Pinpoint the cell where the given text exists, returning its [X, Y] midpoint coordinate. 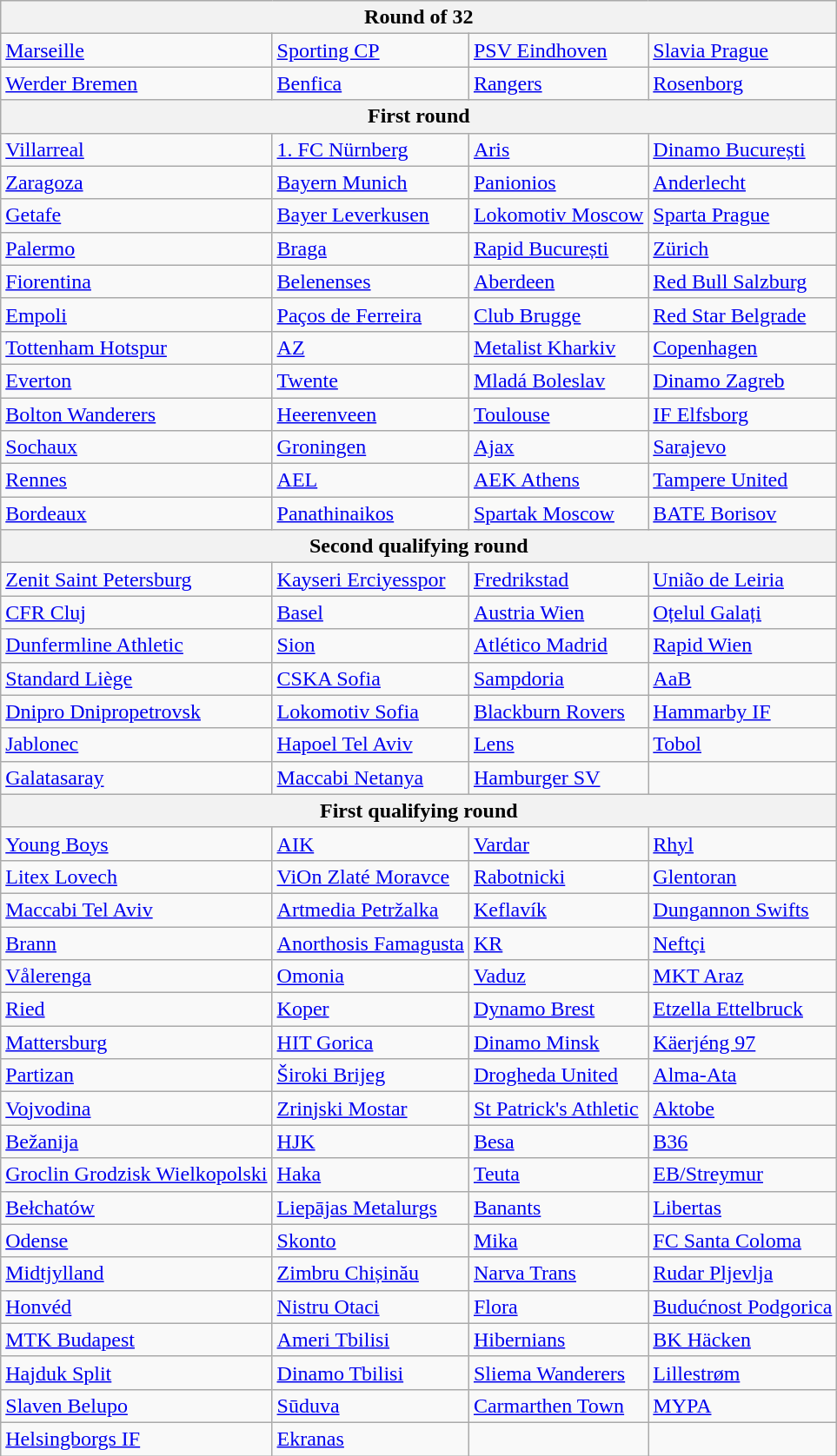
Bełchatów [136, 1208]
Dinamo Minsk [558, 1042]
Slaven Belupo [136, 1406]
Mattersburg [136, 1042]
Koper [370, 1009]
Etzella Ettelbruck [742, 1009]
Budućnost Podgorica [742, 1307]
Aberdeen [558, 281]
Aris [558, 149]
Mladá Boleslav [558, 381]
Rosenborg [742, 83]
Palermo [136, 248]
Oțelul Galați [742, 612]
Kayseri Erciyesspor [370, 579]
Ekranas [370, 1439]
Dinamo Tbilisi [370, 1373]
Sarajevo [742, 447]
Tottenham Hotspur [136, 347]
Alma-Ata [742, 1075]
Vålerenga [136, 976]
Partizan [136, 1075]
Keflavík [558, 910]
Paços de Ferreira [370, 314]
Rangers [558, 83]
Nistru Otaci [370, 1307]
Maccabi Tel Aviv [136, 910]
Anorthosis Famagusta [370, 943]
Young Boys [136, 844]
Sporting CP [370, 50]
Sion [370, 645]
CSKA Sofia [370, 678]
Ajax [558, 447]
Bordeaux [136, 513]
Sparta Prague [742, 215]
EB/Streymur [742, 1175]
Atlético Madrid [558, 645]
Ried [136, 1009]
Rapid București [558, 248]
Dinamo București [742, 149]
Red Star Belgrade [742, 314]
Mika [558, 1241]
Sochaux [136, 447]
Liepājas Metalurgs [370, 1208]
Groningen [370, 447]
Copenhagen [742, 347]
AZ [370, 347]
Bolton Wanderers [136, 414]
Litex Lovech [136, 877]
KR [558, 943]
Fiorentina [136, 281]
MYPA [742, 1406]
Zimbru Chișinău [370, 1274]
Club Brugge [558, 314]
Zrinjski Mostar [370, 1109]
Twente [370, 381]
CFR Cluj [136, 612]
Second qualifying round [419, 546]
Maccabi Netanya [370, 778]
1. FC Nürnberg [370, 149]
União de Leiria [742, 579]
Lokomotiv Moscow [558, 215]
Ameri Tbilisi [370, 1340]
First qualifying round [419, 811]
Hapoel Tel Aviv [370, 745]
Tobol [742, 745]
Tampere United [742, 480]
Lillestrøm [742, 1373]
Benfica [370, 83]
Zaragoza [136, 182]
Rudar Pljevlja [742, 1274]
Rennes [136, 480]
Hammarby IF [742, 711]
BK Häcken [742, 1340]
Odense [136, 1241]
AaB [742, 678]
Skonto [370, 1241]
Bežanija [136, 1142]
Galatasaray [136, 778]
MTK Budapest [136, 1340]
Omonia [370, 976]
Hibernians [558, 1340]
Artmedia Petržalka [370, 910]
Belenenses [370, 281]
Villarreal [136, 149]
Besa [558, 1142]
AEK Athens [558, 480]
Jablonec [136, 745]
IF Elfsborg [742, 414]
Heerenveen [370, 414]
Teuta [558, 1175]
Libertas [742, 1208]
Široki Brijeg [370, 1075]
Neftçi [742, 943]
Getafe [136, 215]
HJK [370, 1142]
Hajduk Split [136, 1373]
Fredrikstad [558, 579]
Panathinaikos [370, 513]
Anderlecht [742, 182]
Lokomotiv Sofia [370, 711]
Käerjéng 97 [742, 1042]
Vardar [558, 844]
St Patrick's Athletic [558, 1109]
PSV Eindhoven [558, 50]
Dynamo Brest [558, 1009]
Rapid Wien [742, 645]
Basel [370, 612]
Haka [370, 1175]
Bayern Munich [370, 182]
Zürich [742, 248]
Vaduz [558, 976]
BATE Borisov [742, 513]
Bayer Leverkusen [370, 215]
Rabotnicki [558, 877]
Dnipro Dnipropetrovsk [136, 711]
First round [419, 116]
Vojvodina [136, 1109]
Lens [558, 745]
Slavia Prague [742, 50]
B36 [742, 1142]
Drogheda United [558, 1075]
Brann [136, 943]
Honvéd [136, 1307]
Dinamo Zagreb [742, 381]
Blackburn Rovers [558, 711]
ViOn Zlaté Moravce [370, 877]
Sliema Wanderers [558, 1373]
AIK [370, 844]
Marseille [136, 50]
Toulouse [558, 414]
Spartak Moscow [558, 513]
Aktobe [742, 1109]
AEL [370, 480]
Empoli [136, 314]
Flora [558, 1307]
Metalist Kharkiv [558, 347]
Banants [558, 1208]
Austria Wien [558, 612]
Hamburger SV [558, 778]
MKT Araz [742, 976]
Sampdoria [558, 678]
Zenit Saint Petersburg [136, 579]
Groclin Grodzisk Wielkopolski [136, 1175]
Glentoran [742, 877]
HIT Gorica [370, 1042]
Narva Trans [558, 1274]
FC Santa Coloma [742, 1241]
Standard Liège [136, 678]
Red Bull Salzburg [742, 281]
Dungannon Swifts [742, 910]
Braga [370, 248]
Round of 32 [419, 17]
Dunfermline Athletic [136, 645]
Sūduva [370, 1406]
Helsingborgs IF [136, 1439]
Rhyl [742, 844]
Panionios [558, 182]
Werder Bremen [136, 83]
Carmarthen Town [558, 1406]
Midtjylland [136, 1274]
Everton [136, 381]
